Determine the (X, Y) coordinate at the center of the cell enclosing the given text.  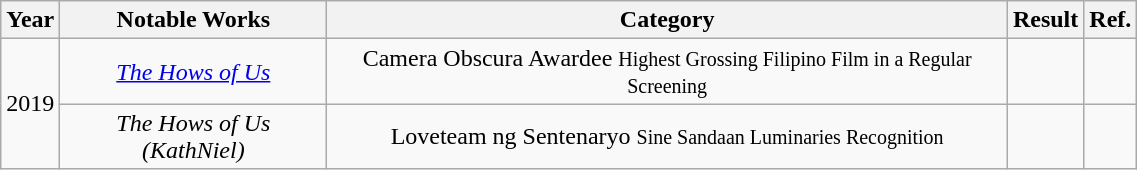
Category (667, 20)
Camera Obscura Awardee Highest Grossing Filipino Film in a Regular Screening (667, 72)
Loveteam ng Sentenaryo Sine Sandaan Luminaries Recognition (667, 136)
The Hows of Us (194, 72)
Result (1045, 20)
Year (30, 20)
The Hows of Us (KathNiel) (194, 136)
Ref. (1110, 20)
2019 (30, 104)
Notable Works (194, 20)
